Determine the (X, Y) coordinate at the center of the cell enclosing the given text.  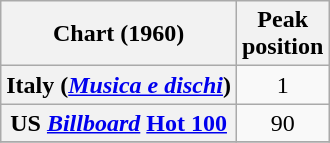
Chart (1960) (119, 34)
90 (282, 123)
US Billboard Hot 100 (119, 123)
Peakposition (282, 34)
1 (282, 85)
Italy (Musica e dischi) (119, 85)
